Locate the cell with the specified text and output its (X, Y) center coordinate. 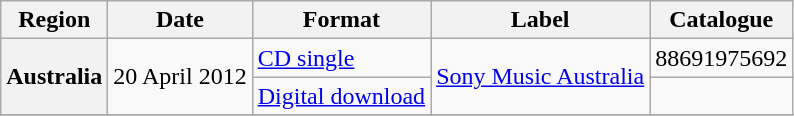
Label (540, 20)
Region (54, 20)
Date (180, 20)
20 April 2012 (180, 77)
Australia (54, 77)
Sony Music Australia (540, 77)
88691975692 (722, 58)
Catalogue (722, 20)
Digital download (341, 96)
CD single (341, 58)
Format (341, 20)
